Return the (X, Y) coordinate for the center point of the cell that contains the specified text.  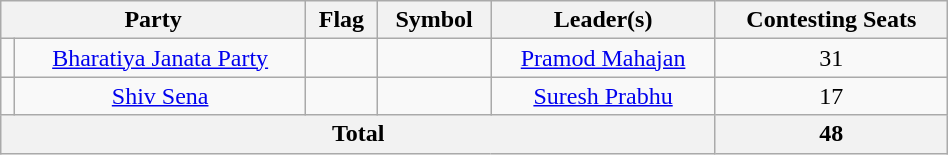
48 (831, 134)
Total (358, 134)
Bharatiya Janata Party (160, 58)
Symbol (434, 20)
Flag (341, 20)
Pramod Mahajan (604, 58)
17 (831, 96)
Shiv Sena (160, 96)
31 (831, 58)
Contesting Seats (831, 20)
Leader(s) (604, 20)
Party (154, 20)
Suresh Prabhu (604, 96)
